Search for the cell housing the specified text and yield its (x, y) center coordinate. 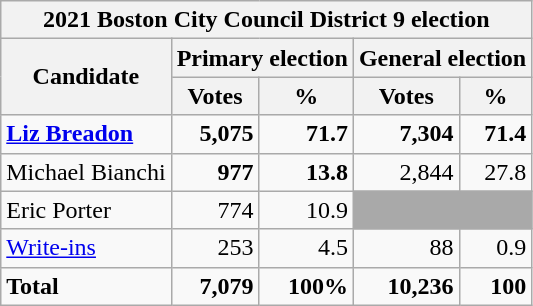
0.9 (496, 248)
100% (306, 286)
71.7 (306, 134)
7,079 (215, 286)
Michael Bianchi (86, 172)
2,844 (406, 172)
Candidate (86, 77)
977 (215, 172)
Eric Porter (86, 210)
Liz Breadon (86, 134)
71.4 (496, 134)
13.8 (306, 172)
253 (215, 248)
774 (215, 210)
Write-ins (86, 248)
Total (86, 286)
Primary election (262, 58)
88 (406, 248)
4.5 (306, 248)
7,304 (406, 134)
27.8 (496, 172)
10.9 (306, 210)
10,236 (406, 286)
General election (442, 58)
100 (496, 286)
2021 Boston City Council District 9 election (266, 20)
5,075 (215, 134)
